Find where the given text appears and provide that cell's center as [X, Y] coordinate. 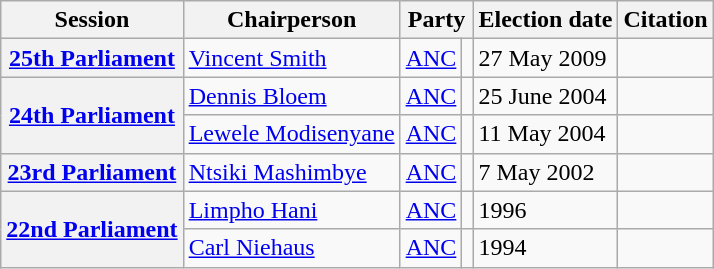
23rd Parliament [92, 172]
Vincent Smith [292, 58]
25 June 2004 [546, 96]
7 May 2002 [546, 172]
Limpho Hani [292, 210]
Dennis Bloem [292, 96]
1994 [546, 248]
25th Parliament [92, 58]
11 May 2004 [546, 134]
Carl Niehaus [292, 248]
Election date [546, 20]
Lewele Modisenyane [292, 134]
22nd Parliament [92, 229]
Party [436, 20]
24th Parliament [92, 115]
Citation [666, 20]
1996 [546, 210]
Ntsiki Mashimbye [292, 172]
Session [92, 20]
27 May 2009 [546, 58]
Chairperson [292, 20]
